Determine the (x, y) coordinate at the center of the cell enclosing the given text.  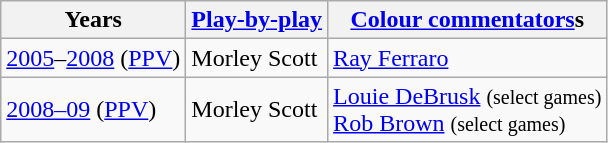
Years (94, 20)
Louie DeBrusk (select games)Rob Brown (select games) (468, 110)
2005–2008 (PPV) (94, 58)
Ray Ferraro (468, 58)
Colour commentatorss (468, 20)
2008–09 (PPV) (94, 110)
Play-by-play (257, 20)
